Capture the cell that displays the provided text and extract its [X, Y] central coordinate. 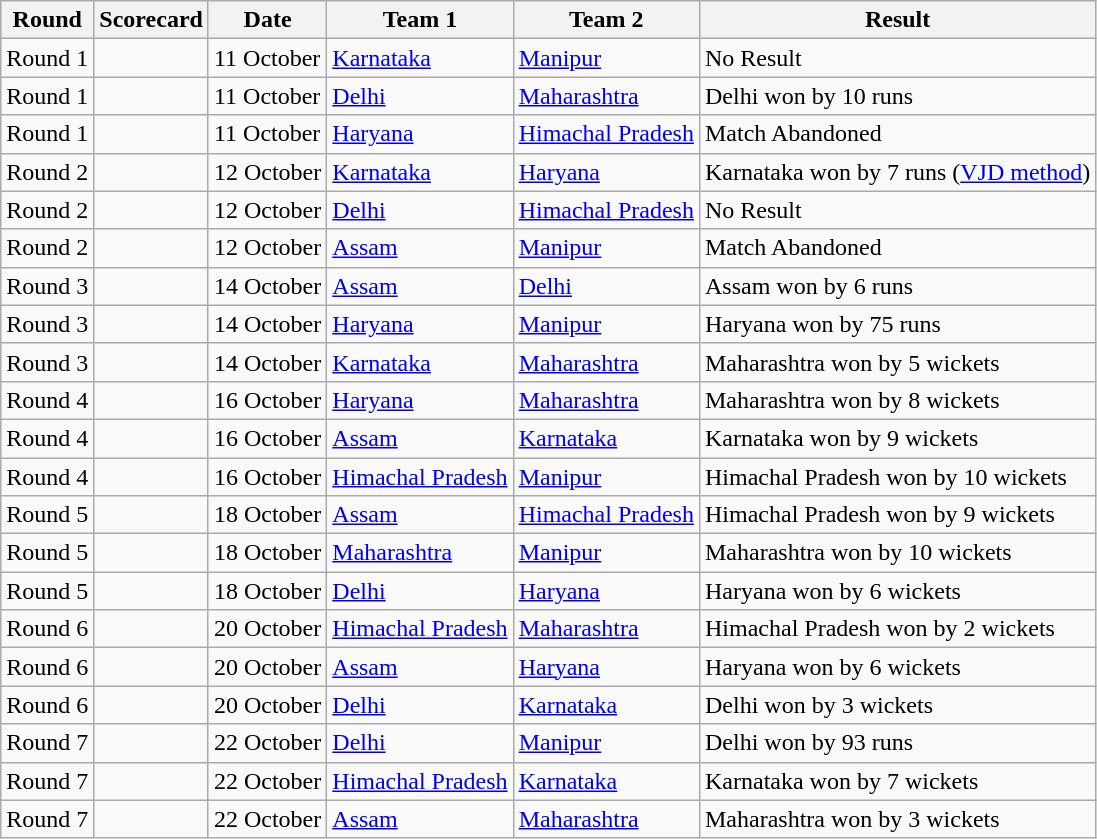
Assam won by 6 runs [897, 286]
Round [48, 20]
Maharashtra won by 3 wickets [897, 819]
Himachal Pradesh won by 2 wickets [897, 629]
Delhi won by 3 wickets [897, 705]
Date [267, 20]
Himachal Pradesh won by 9 wickets [897, 515]
Maharashtra won by 10 wickets [897, 553]
Haryana won by 75 runs [897, 324]
Maharashtra won by 5 wickets [897, 362]
Maharashtra won by 8 wickets [897, 400]
Team 2 [606, 20]
Himachal Pradesh won by 10 wickets [897, 477]
Team 1 [420, 20]
Karnataka won by 7 runs (VJD method) [897, 172]
Karnataka won by 9 wickets [897, 438]
Delhi won by 10 runs [897, 96]
Karnataka won by 7 wickets [897, 781]
Delhi won by 93 runs [897, 743]
Scorecard [152, 20]
Result [897, 20]
